Locate the cell with the specified text and output its (x, y) center coordinate. 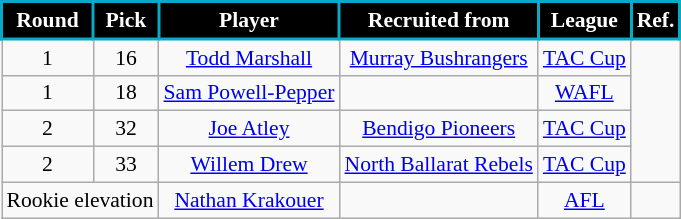
18 (126, 93)
Recruited from (439, 20)
Joe Atley (250, 129)
Pick (126, 20)
Sam Powell-Pepper (250, 93)
Round (48, 20)
WAFL (584, 93)
32 (126, 129)
16 (126, 57)
Nathan Krakouer (250, 200)
AFL (584, 200)
Player (250, 20)
Willem Drew (250, 165)
Ref. (656, 20)
33 (126, 165)
Todd Marshall (250, 57)
Bendigo Pioneers (439, 129)
Murray Bushrangers (439, 57)
League (584, 20)
North Ballarat Rebels (439, 165)
Rookie elevation (80, 200)
